Locate the cell with the specified text and output its (x, y) center coordinate. 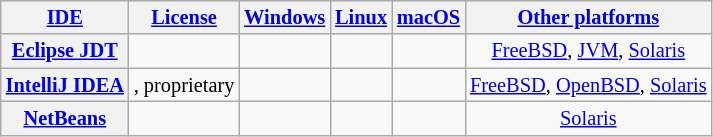
NetBeans (65, 118)
IDE (65, 17)
IntelliJ IDEA (65, 85)
FreeBSD, OpenBSD, Solaris (588, 85)
Linux (361, 17)
Eclipse JDT (65, 51)
License (184, 17)
macOS (428, 17)
Windows (284, 17)
Solaris (588, 118)
Other platforms (588, 17)
FreeBSD, JVM, Solaris (588, 51)
, proprietary (184, 85)
